Return the [x, y] coordinate for the center point of the cell that contains the specified text.  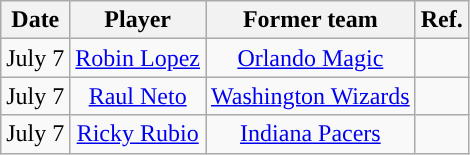
Date [36, 20]
Player [138, 20]
Ref. [442, 20]
Robin Lopez [138, 58]
Former team [311, 20]
Raul Neto [138, 96]
Orlando Magic [311, 58]
Indiana Pacers [311, 134]
Washington Wizards [311, 96]
Ricky Rubio [138, 134]
